For the text-containing cell, return its midpoint in (X, Y) coordinate format. 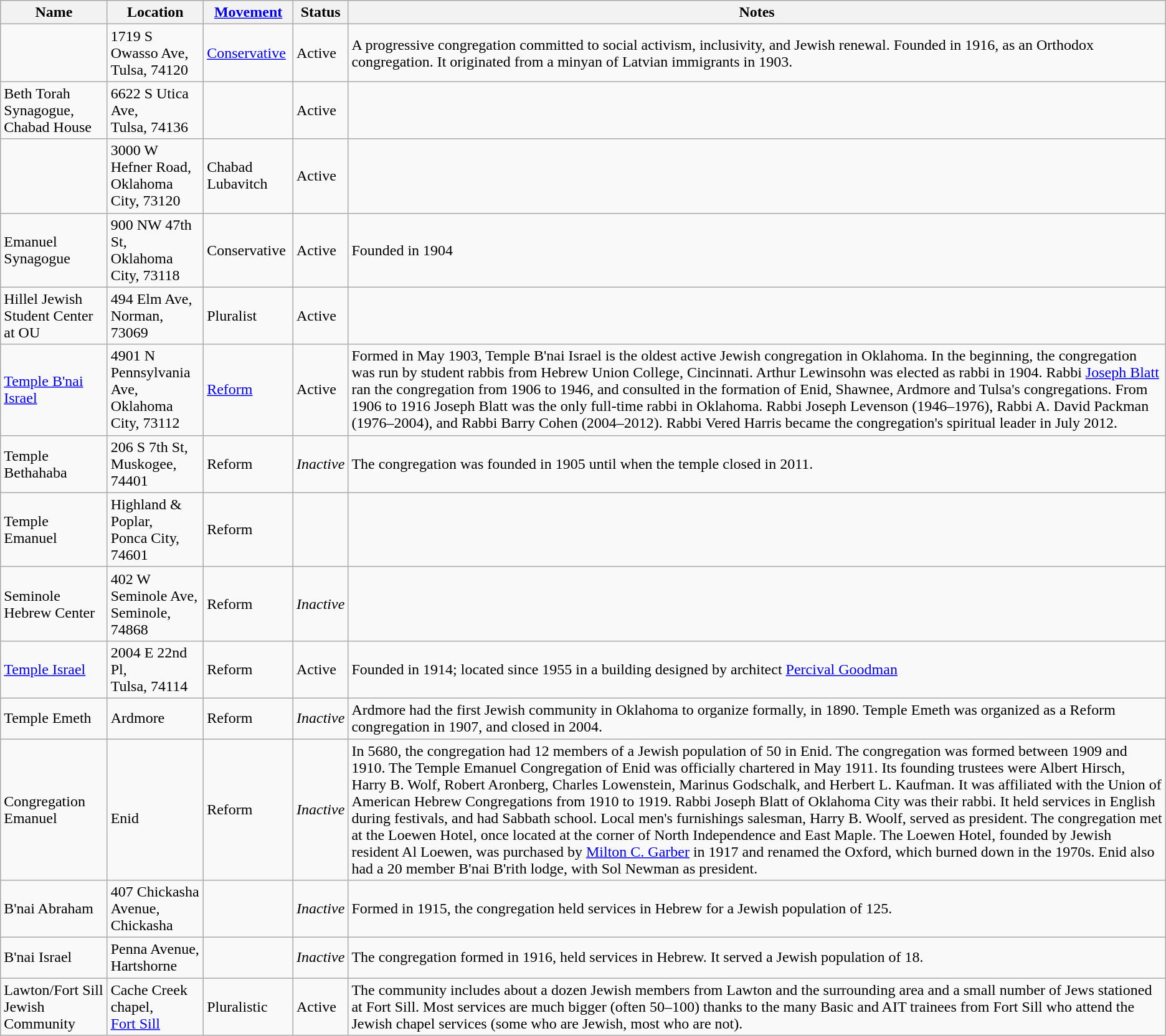
900 NW 47th St,Oklahoma City, 73118 (156, 250)
Cache Creek chapel,Fort Sill (156, 1007)
Beth Torah Synagogue, Chabad House (54, 110)
Ardmore (156, 718)
The congregation formed in 1916, held services in Hebrew. It served a Jewish population of 18. (757, 958)
Temple B'nai Israel (54, 390)
407 Chickasha Avenue,Chickasha (156, 909)
Temple Emeth (54, 718)
3000 W Hefner Road,Oklahoma City, 73120 (156, 176)
Hillel Jewish Student Center at OU (54, 316)
Temple Israel (54, 669)
Temple Emanuel (54, 529)
The congregation was founded in 1905 until when the temple closed in 2011. (757, 464)
402 W Seminole Ave,Seminole, 74868 (156, 604)
Enid (156, 809)
Founded in 1904 (757, 250)
2004 E 22nd Pl,Tulsa, 74114 (156, 669)
1719 S Owasso Ave,Tulsa, 74120 (156, 53)
Highland & Poplar,Ponca City, 74601 (156, 529)
B'nai Israel (54, 958)
Temple Bethahaba (54, 464)
Pluralist (249, 316)
4901 N Pennsylvania Ave,Oklahoma City, 73112 (156, 390)
Congregation Emanuel (54, 809)
Pluralistic (249, 1007)
Location (156, 12)
206 S 7th St,Muskogee, 74401 (156, 464)
Lawton/Fort Sill Jewish Community (54, 1007)
Status (321, 12)
6622 S Utica Ave,Tulsa, 74136 (156, 110)
Founded in 1914; located since 1955 in a building designed by architect Percival Goodman (757, 669)
Formed in 1915, the congregation held services in Hebrew for a Jewish population of 125. (757, 909)
Penna Avenue,Hartshorne (156, 958)
B'nai Abraham (54, 909)
Movement (249, 12)
Chabad Lubavitch (249, 176)
Emanuel Synagogue (54, 250)
Name (54, 12)
Notes (757, 12)
Seminole Hebrew Center (54, 604)
494 Elm Ave,Norman, 73069 (156, 316)
